Scan for the cell matching the given text and deliver its (x, y) coordinate at center. 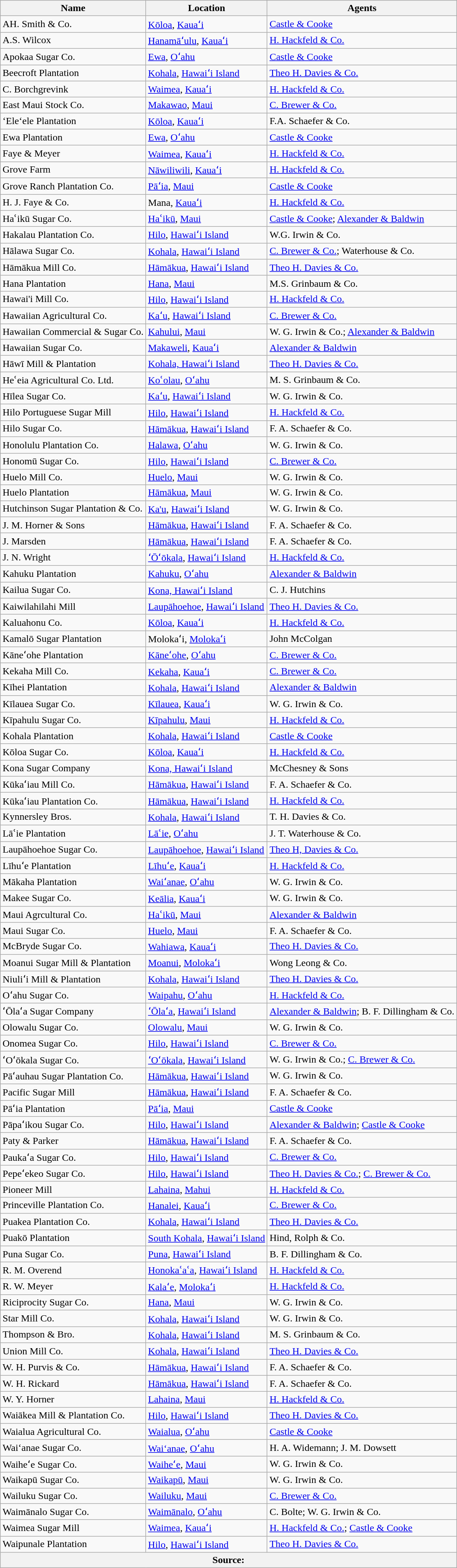
Makaweli, Kauaʻi (207, 348)
Onomea Sugar Co. (73, 1043)
Keālia, Kauaʻi (207, 898)
A.S. Wilcox (73, 40)
Pāʻauhau Sugar Plantation Co. (73, 1076)
Heՙeia Agricultural Co. Ltd. (73, 380)
Hāwī Mill & Plantation (73, 364)
Wailuku Sugar Co. (73, 1496)
H. A. Widemann; J. M. Dowsett (362, 1448)
Kekaha Mill Co. (73, 671)
Grove Farm (73, 170)
W. G. Irwin & Co.; Alexander & Baldwin (362, 332)
Makee Sugar Co. (73, 898)
Puakea Plantation Co. (73, 1222)
Paty & Parker (73, 1141)
Maui Agrcultural Co. (73, 915)
Wahiawa, Kauaʻi (207, 946)
Waialua, Oʻahu (207, 1432)
Lāՙie, Oʻahu (207, 833)
J. M. Horner & Sons (73, 525)
W.G. Irwin & Co. (362, 235)
Hind, Rolph & Co. (362, 1238)
Olowalu Sugar Co. (73, 1027)
Grove Ranch Plantation Co. (73, 186)
ʻOʻōkala, Hawaiʻi Island (207, 1060)
Nāwiliwili, Kauaʻi (207, 170)
ʻOʻōkala Sugar Co. (73, 1060)
Lahaina, Maui (207, 1400)
M.S. Grinbaum & Co. (362, 283)
Waipunale Plantation (73, 1544)
Kāneʻohe Plantation (73, 655)
Apokaa Sugar Co. (73, 57)
C. J. Hutchins (362, 590)
Moanui, Molokaʻi (207, 963)
Līhuʻe Plantation (73, 866)
Kynnersley Bros. (73, 817)
Riciprocity Sugar Co. (73, 1303)
Molokaʻi, Molokaʻi (207, 639)
‘Ele‘ele Plantation (73, 121)
Kīpahulu Sugar Co. (73, 719)
Honolulu Plantation Co. (73, 445)
Waiākea Mill & Plantation Co. (73, 1416)
W. H. Rickard (73, 1384)
McBryde Sugar Co. (73, 946)
Hāmākua, Maui (207, 493)
Niuliʻi Mill & Plantation (73, 979)
Theo H, Davies & Co. (362, 850)
Honokaՙaՙa, Hawaiʻi Island (207, 1271)
Pioneer Mill (73, 1189)
South Kohala, Hawaiʻi Island (207, 1238)
Kīlauea, Kauaʻi (207, 704)
J. N. Wright (73, 558)
Puna Sugar Co. (73, 1254)
Haՙikū Sugar Co. (73, 219)
Lahaina, Mahui (207, 1189)
Mākaha Plantation (73, 882)
Kaluahonu Co. (73, 623)
John McColgan (362, 639)
Star Mill Co. (73, 1319)
W. Y. Horner (73, 1400)
Waiʻanae, Oʻahu (207, 882)
J. T. Waterhouse & Co. (362, 833)
Hawaiian Agricultural Co. (73, 316)
Waipahu, Oʻahu (207, 995)
Hilo Sugar Co. (73, 429)
Ka'u, Hawaiʻi Island (207, 509)
Hawaiian Sugar Co. (73, 348)
Kōloa Sugar Co. (73, 752)
Hanalei, Kauaʻi (207, 1205)
Kohala Plantation (73, 736)
Huelo Plantation (73, 493)
Kekaha, Kauaʻi (207, 671)
Kahului, Maui (207, 332)
Source: (228, 1560)
Union Mill Co. (73, 1351)
Kamalō Sugar Plantation (73, 639)
Princeville Plantation Co. (73, 1205)
C. Bolte; W. G. Irwin & Co. (362, 1512)
R. W. Meyer (73, 1287)
ʻŌlaʻa, Hawaiʻi Island (207, 1012)
Waikapū, Maui (207, 1480)
Beecroft Plantation (73, 73)
Agents (362, 8)
Hilo Portuguese Sugar Mill (73, 413)
J. Marsden (73, 541)
Huelo Mill Co. (73, 477)
Castle & Cooke; Alexander & Baldwin (362, 219)
Hutchinson Sugar Plantation & Co. (73, 509)
Kīlauea Sugar Co. (73, 704)
Waiheʻe Sugar Co. (73, 1464)
Moanui Sugar Mill & Plantation (73, 963)
Wailuku, Maui (207, 1496)
Kahuku, Oʻahu (207, 574)
Pacific Sugar Mill (73, 1092)
Ewa Plantation (73, 137)
Olowalu, Maui (207, 1027)
Kalaʻe, Molokaʻi (207, 1287)
C. Brewer & Co.; Waterhouse & Co. (362, 251)
Alexander & Baldwin; Castle & Cooke (362, 1125)
Hakalau Plantation Co. (73, 235)
Alexander & Baldwin; B. F. Dillingham & Co. (362, 1012)
Hana Plantation (73, 283)
Wai‘anae Sugar Co. (73, 1448)
Kailua Sugar Co. (73, 590)
Halawa, Oʻahu (207, 445)
Kahuku Plantation (73, 574)
Kūkaʻiau Plantation Co. (73, 801)
Kūkaʻiau Mill Co. (73, 784)
R. M. Overend (73, 1271)
W. G. Irwin & Co.; C. Brewer & Co. (362, 1060)
Honomū Sugar Co. (73, 461)
Waiheʻe, Maui (207, 1464)
W. H. Purvis & Co. (73, 1367)
Laupāhoehoe Sugar Co. (73, 850)
Kīpahulu, Maui (207, 719)
F.A. Schaefer & Co. (362, 121)
AH. Smith & Co. (73, 24)
Hāmākua Mill Co. (73, 267)
Lāՙie Plantation (73, 833)
C. Borchgrevink (73, 89)
Location (207, 8)
Puna, Hawaiʻi Island (207, 1254)
Puakō Plantation (73, 1238)
East Maui Stock Co. (73, 105)
H. J. Faye & Co. (73, 202)
Paukaʻa Sugar Co. (73, 1157)
H. Hackfeld & Co.; Castle & Cooke (362, 1528)
Līhuʻe, Kauaʻi (207, 866)
Wong Leong & Co. (362, 963)
Waialua Agricultural Co. (73, 1432)
Pepeʻekeo Sugar Co. (73, 1174)
Oʻahu Sugar Co. (73, 995)
Theo H. Davies & Co.; C. Brewer & Co. (362, 1174)
Hawai'i Mill Co. (73, 299)
Waimānalo, Oʻahu (207, 1512)
ʻŌlaʻa Sugar Company (73, 1012)
Kīhei Plantation (73, 687)
Waimea Sugar Mill (73, 1528)
B. F. Dillingham & Co. (362, 1254)
Kāneʻohe, Oʻahu (207, 655)
Kona Sugar Company (73, 768)
Faye & Meyer (73, 154)
Makawao, Maui (207, 105)
Waikapū Sugar Co. (73, 1480)
Name (73, 8)
Thompson & Bro. (73, 1335)
Maui Sugar Co. (73, 930)
Pāʻia Plantation (73, 1109)
Hanamāʻulu, Kauaʻi (207, 40)
Hālawa Sugar Co. (73, 251)
Mana, Kauaʻi (207, 202)
McChesney & Sons (362, 768)
Hawaiian Commercial & Sugar Co. (73, 332)
Waimānalo Sugar Co. (73, 1512)
T. H. Davies & Co. (362, 817)
Pāpaʻikou Sugar Co. (73, 1125)
ʻŌʻōkala, Hawaiʻi Island (207, 558)
Wai‘anae, Oʻahu (207, 1448)
Koՙolau, Oʻahu (207, 380)
Kaiwilahilahi Mill (73, 606)
Hīlea Sugar Co. (73, 396)
